From the cell containing the given text, extract its center point as [x, y] coordinate. 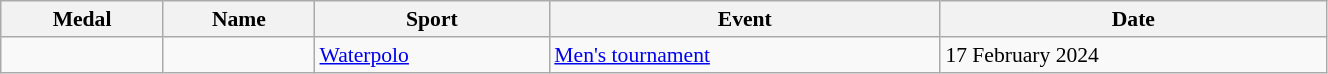
Medal [82, 19]
Event [744, 19]
17 February 2024 [1133, 55]
Date [1133, 19]
Waterpolo [432, 55]
Men's tournament [744, 55]
Sport [432, 19]
Name [238, 19]
